Scan for the cell matching the given text and deliver its [X, Y] coordinate at center. 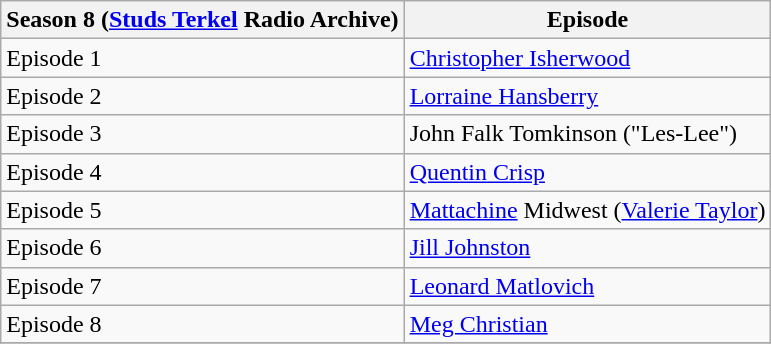
Christopher Isherwood [588, 58]
Episode 6 [202, 248]
Episode 4 [202, 172]
Episode 8 [202, 324]
Leonard Matlovich [588, 286]
Episode 3 [202, 134]
Episode 1 [202, 58]
Episode 7 [202, 286]
Quentin Crisp [588, 172]
Episode 2 [202, 96]
Episode 5 [202, 210]
Lorraine Hansberry [588, 96]
Meg Christian [588, 324]
Mattachine Midwest (Valerie Taylor) [588, 210]
Jill Johnston [588, 248]
John Falk Tomkinson ("Les-Lee") [588, 134]
Episode [588, 20]
Season 8 (Studs Terkel Radio Archive) [202, 20]
